For the text-containing cell, return its midpoint in (X, Y) coordinate format. 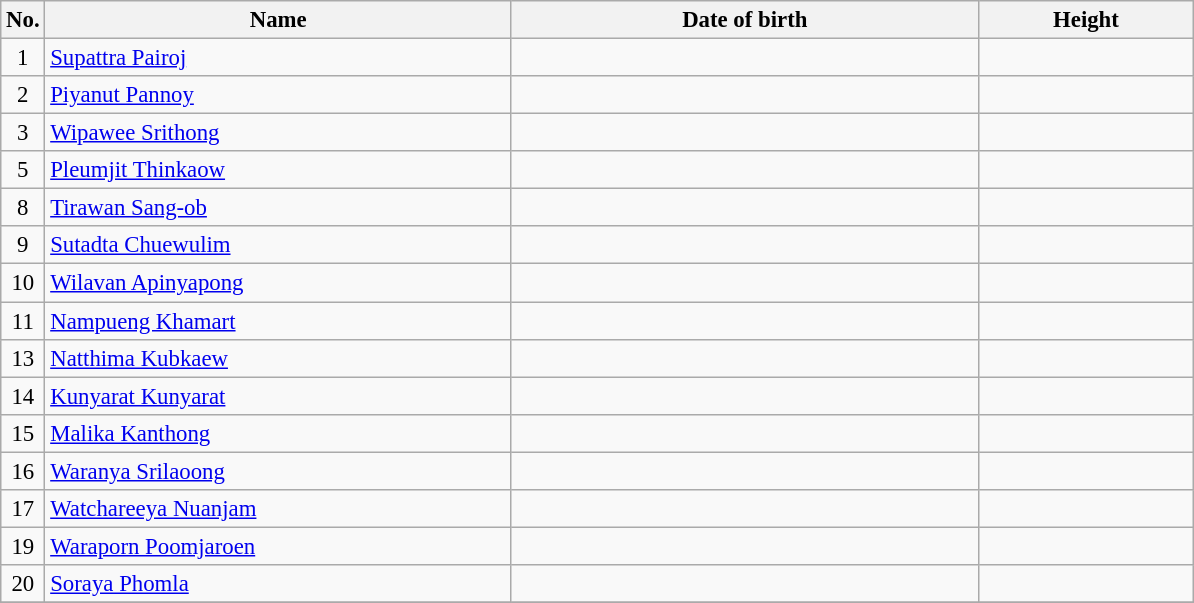
10 (23, 283)
Tirawan Sang-ob (278, 208)
16 (23, 471)
Soraya Phomla (278, 584)
Nampueng Khamart (278, 321)
Wilavan Apinyapong (278, 283)
Waranya Srilaoong (278, 471)
Piyanut Pannoy (278, 95)
20 (23, 584)
Malika Kanthong (278, 433)
3 (23, 133)
5 (23, 170)
Sutadta Chuewulim (278, 245)
Name (278, 20)
Supattra Pairoj (278, 58)
Wipawee Srithong (278, 133)
No. (23, 20)
Natthima Kubkaew (278, 358)
11 (23, 321)
2 (23, 95)
19 (23, 546)
15 (23, 433)
Kunyarat Kunyarat (278, 396)
1 (23, 58)
Watchareeya Nuanjam (278, 509)
13 (23, 358)
Date of birth (744, 20)
8 (23, 208)
Height (1086, 20)
Waraporn Poomjaroen (278, 546)
9 (23, 245)
17 (23, 509)
14 (23, 396)
Pleumjit Thinkaow (278, 170)
